Output the [X, Y] coordinate of the center of the cell containing the given text.  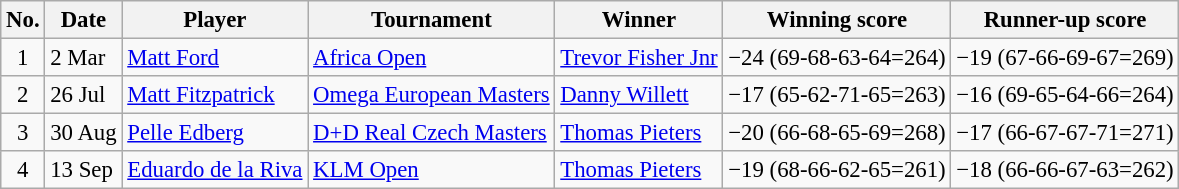
26 Jul [84, 95]
Player [215, 20]
Trevor Fisher Jnr [639, 58]
Eduardo de la Riva [215, 170]
KLM Open [432, 170]
−17 (66-67-67-71=271) [1065, 133]
−24 (69-68-63-64=264) [837, 58]
D+D Real Czech Masters [432, 133]
2 [23, 95]
Pelle Edberg [215, 133]
−19 (68-66-62-65=261) [837, 170]
−16 (69-65-64-66=264) [1065, 95]
No. [23, 20]
Runner-up score [1065, 20]
Tournament [432, 20]
Danny Willett [639, 95]
Date [84, 20]
Omega European Masters [432, 95]
13 Sep [84, 170]
−17 (65-62-71-65=263) [837, 95]
2 Mar [84, 58]
Winning score [837, 20]
30 Aug [84, 133]
Matt Ford [215, 58]
Matt Fitzpatrick [215, 95]
3 [23, 133]
−20 (66-68-65-69=268) [837, 133]
Africa Open [432, 58]
1 [23, 58]
Winner [639, 20]
−19 (67-66-69-67=269) [1065, 58]
−18 (66-66-67-63=262) [1065, 170]
4 [23, 170]
